Determine the (x, y) coordinate at the center of the cell enclosing the given text.  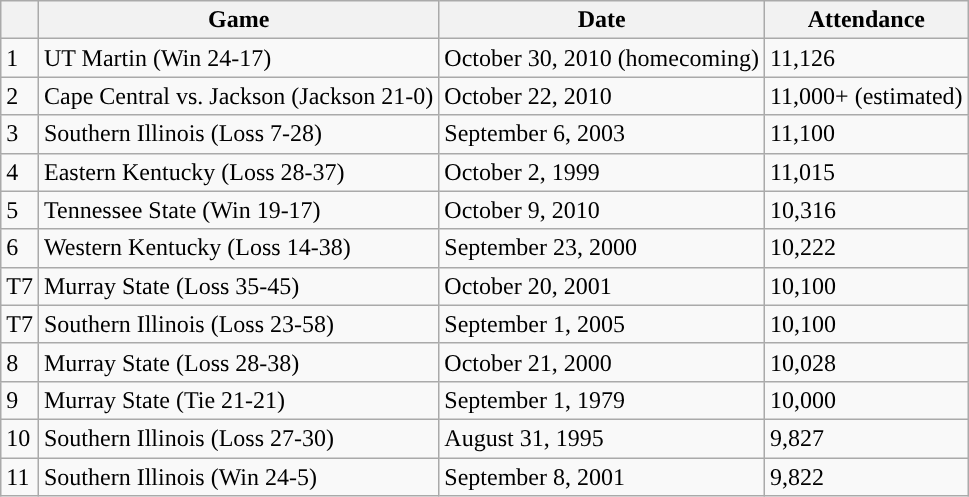
Tennessee State (Win 19-17) (238, 210)
Murray State (Loss 35-45) (238, 286)
10,222 (866, 248)
10,000 (866, 400)
11,000+ (estimated) (866, 96)
Southern Illinois (Win 24-5) (238, 477)
2 (20, 96)
Western Kentucky (Loss 14-38) (238, 248)
September 6, 2003 (602, 134)
October 22, 2010 (602, 96)
10 (20, 438)
Attendance (866, 20)
Cape Central vs. Jackson (Jackson 21-0) (238, 96)
Game (238, 20)
11,100 (866, 134)
Eastern Kentucky (Loss 28-37) (238, 172)
9,822 (866, 477)
August 31, 1995 (602, 438)
September 1, 1979 (602, 400)
October 20, 2001 (602, 286)
11 (20, 477)
October 30, 2010 (homecoming) (602, 58)
Murray State (Loss 28-38) (238, 362)
September 23, 2000 (602, 248)
UT Martin (Win 24-17) (238, 58)
10,316 (866, 210)
9,827 (866, 438)
September 1, 2005 (602, 324)
6 (20, 248)
4 (20, 172)
September 8, 2001 (602, 477)
Southern Illinois (Loss 27-30) (238, 438)
9 (20, 400)
10,028 (866, 362)
11,126 (866, 58)
3 (20, 134)
Murray State (Tie 21-21) (238, 400)
Date (602, 20)
Southern Illinois (Loss 23-58) (238, 324)
5 (20, 210)
11,015 (866, 172)
Southern Illinois (Loss 7-28) (238, 134)
October 2, 1999 (602, 172)
8 (20, 362)
October 9, 2010 (602, 210)
October 21, 2000 (602, 362)
1 (20, 58)
